Provide the (x, y) coordinate of the cell's center where the given text is located.  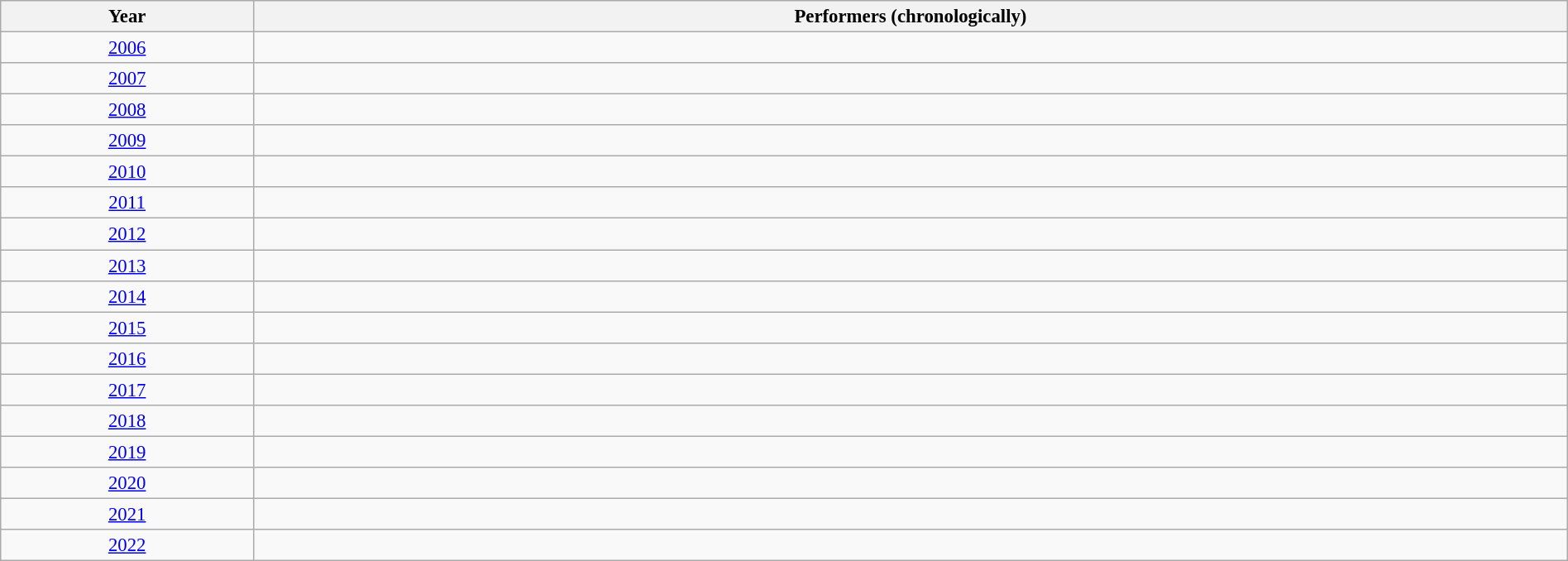
Performers (chronologically) (911, 17)
2009 (127, 141)
2006 (127, 48)
2021 (127, 514)
2016 (127, 358)
Year (127, 17)
2020 (127, 483)
2008 (127, 110)
2010 (127, 172)
2015 (127, 328)
2007 (127, 79)
2013 (127, 266)
2022 (127, 545)
2019 (127, 452)
2011 (127, 203)
2018 (127, 421)
2017 (127, 390)
2014 (127, 296)
2012 (127, 234)
